Locate the cell with the specified text and output its (X, Y) center coordinate. 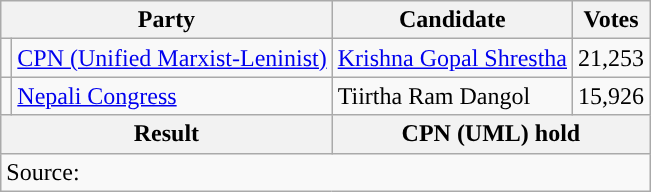
Nepali Congress (172, 96)
Source: (326, 172)
15,926 (612, 96)
Tiirtha Ram Dangol (452, 96)
CPN (Unified Marxist-Leninist) (172, 58)
Party (166, 20)
Krishna Gopal Shrestha (452, 58)
21,253 (612, 58)
Candidate (452, 20)
CPN (UML) hold (490, 134)
Votes (612, 20)
Result (166, 134)
